Determine the [X, Y] coordinate at the center of the cell enclosing the given text.  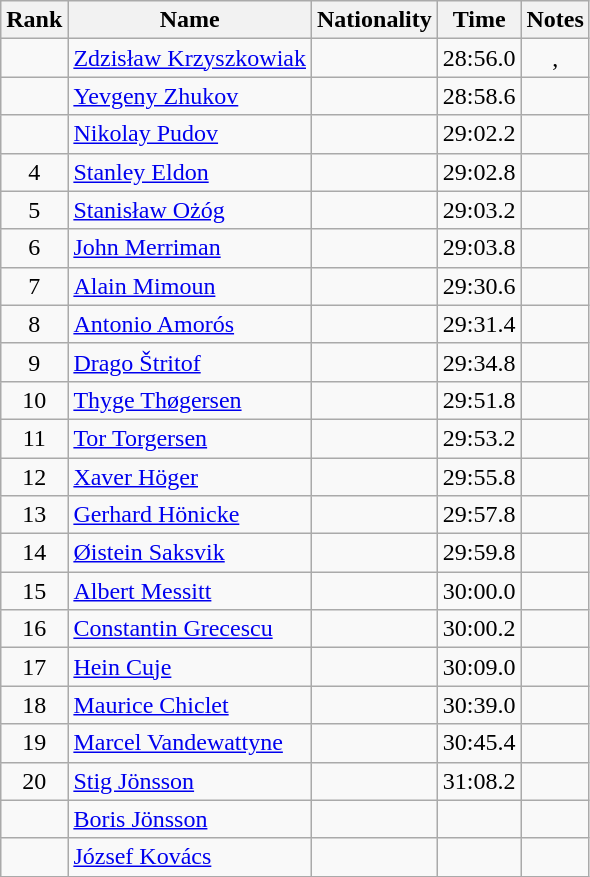
29:51.8 [479, 400]
10 [34, 400]
17 [34, 667]
31:08.2 [479, 781]
19 [34, 743]
Zdzisław Krzyszkowiak [190, 58]
28:58.6 [479, 96]
29:03.8 [479, 248]
15 [34, 591]
Alain Mimoun [190, 286]
Stig Jönsson [190, 781]
29:02.2 [479, 134]
Thyge Thøgersen [190, 400]
Albert Messitt [190, 591]
13 [34, 515]
Stanley Eldon [190, 172]
Time [479, 20]
Drago Štritof [190, 362]
Constantin Grecescu [190, 629]
29:31.4 [479, 324]
Xaver Höger [190, 477]
30:00.2 [479, 629]
30:00.0 [479, 591]
Name [190, 20]
29:59.8 [479, 553]
29:02.8 [479, 172]
József Kovács [190, 857]
29:55.8 [479, 477]
14 [34, 553]
7 [34, 286]
Tor Torgersen [190, 438]
20 [34, 781]
Maurice Chiclet [190, 705]
Stanisław Ożóg [190, 210]
Boris Jönsson [190, 819]
4 [34, 172]
5 [34, 210]
Øistein Saksvik [190, 553]
30:39.0 [479, 705]
16 [34, 629]
9 [34, 362]
Hein Cuje [190, 667]
11 [34, 438]
Nationality [375, 20]
Yevgeny Zhukov [190, 96]
18 [34, 705]
Gerhard Hönicke [190, 515]
29:34.8 [479, 362]
Rank [34, 20]
6 [34, 248]
29:53.2 [479, 438]
29:03.2 [479, 210]
30:45.4 [479, 743]
Nikolay Pudov [190, 134]
12 [34, 477]
30:09.0 [479, 667]
8 [34, 324]
Marcel Vandewattyne [190, 743]
John Merriman [190, 248]
Antonio Amorós [190, 324]
29:57.8 [479, 515]
28:56.0 [479, 58]
29:30.6 [479, 286]
Notes [555, 20]
, [555, 58]
